Output the [X, Y] coordinate of the center of the cell containing the given text.  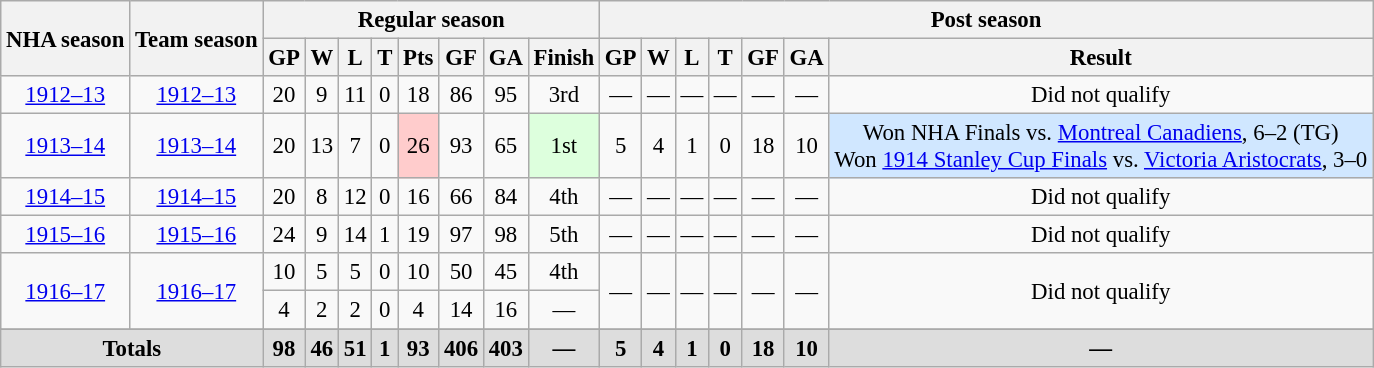
1st [564, 146]
95 [506, 95]
Regular season [432, 20]
Pts [418, 58]
406 [462, 348]
45 [506, 273]
403 [506, 348]
19 [418, 235]
NHA season [66, 38]
Finish [564, 58]
Team season [196, 38]
97 [462, 235]
51 [354, 348]
66 [462, 197]
Won NHA Finals vs. Montreal Canadiens, 6–2 (TG)Won 1914 Stanley Cup Finals vs. Victoria Aristocrats, 3–0 [1101, 146]
46 [322, 348]
Post season [986, 20]
Totals [132, 348]
8 [322, 197]
84 [506, 197]
12 [354, 197]
7 [354, 146]
50 [462, 273]
13 [322, 146]
65 [506, 146]
5th [564, 235]
Result [1101, 58]
3rd [564, 95]
24 [284, 235]
26 [418, 146]
11 [354, 95]
86 [462, 95]
